Extract the (X, Y) coordinate from the center of the cell holding the provided text.  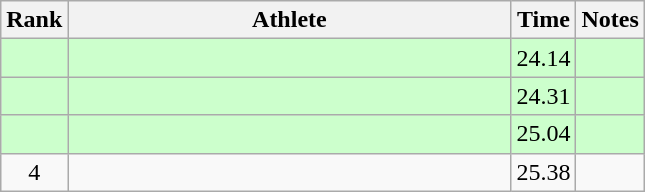
25.04 (544, 134)
Athlete (290, 20)
Rank (34, 20)
25.38 (544, 172)
24.31 (544, 96)
4 (34, 172)
24.14 (544, 58)
Notes (610, 20)
Time (544, 20)
